Pinpoint the cell where the given text exists, returning its [x, y] midpoint coordinate. 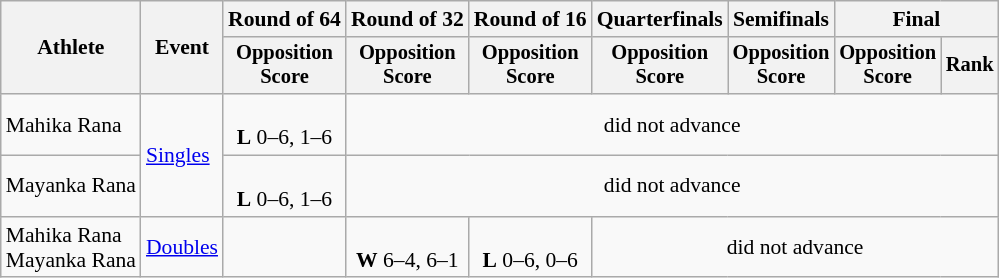
Doubles [182, 248]
Round of 32 [408, 19]
Mayanka Rana [71, 186]
Round of 64 [284, 19]
Final [916, 19]
L 0–6, 0–6 [530, 248]
Athlete [71, 48]
Round of 16 [530, 19]
Event [182, 48]
Rank [970, 66]
W 6–4, 6–1 [408, 248]
Mahika RanaMayanka Rana [71, 248]
Singles [182, 155]
Mahika Rana [71, 124]
Semifinals [782, 19]
Quarterfinals [660, 19]
